Return (X, Y) of the center of cell containing provided text 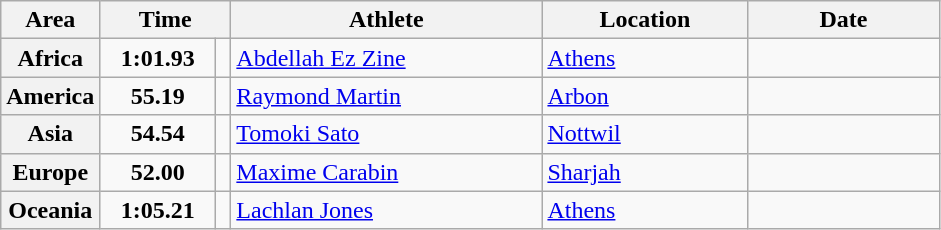
Location (645, 20)
Europe (50, 172)
Lachlan Jones (386, 210)
Area (50, 20)
Date (844, 20)
Sharjah (645, 172)
Tomoki Sato (386, 134)
Africa (50, 58)
55.19 (158, 96)
Maxime Carabin (386, 172)
Asia (50, 134)
Arbon (645, 96)
Oceania (50, 210)
1:05.21 (158, 210)
Abdellah Ez Zine (386, 58)
America (50, 96)
Athlete (386, 20)
54.54 (158, 134)
Raymond Martin (386, 96)
Nottwil (645, 134)
52.00 (158, 172)
1:01.93 (158, 58)
Time (166, 20)
